For the text-containing cell, return its midpoint in [X, Y] coordinate format. 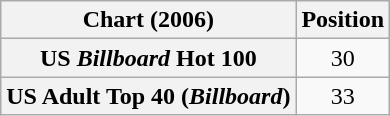
US Billboard Hot 100 [148, 58]
US Adult Top 40 (Billboard) [148, 96]
30 [343, 58]
Chart (2006) [148, 20]
Position [343, 20]
33 [343, 96]
